Detect which cell encompasses the target text, then output its (x, y) center coordinate. 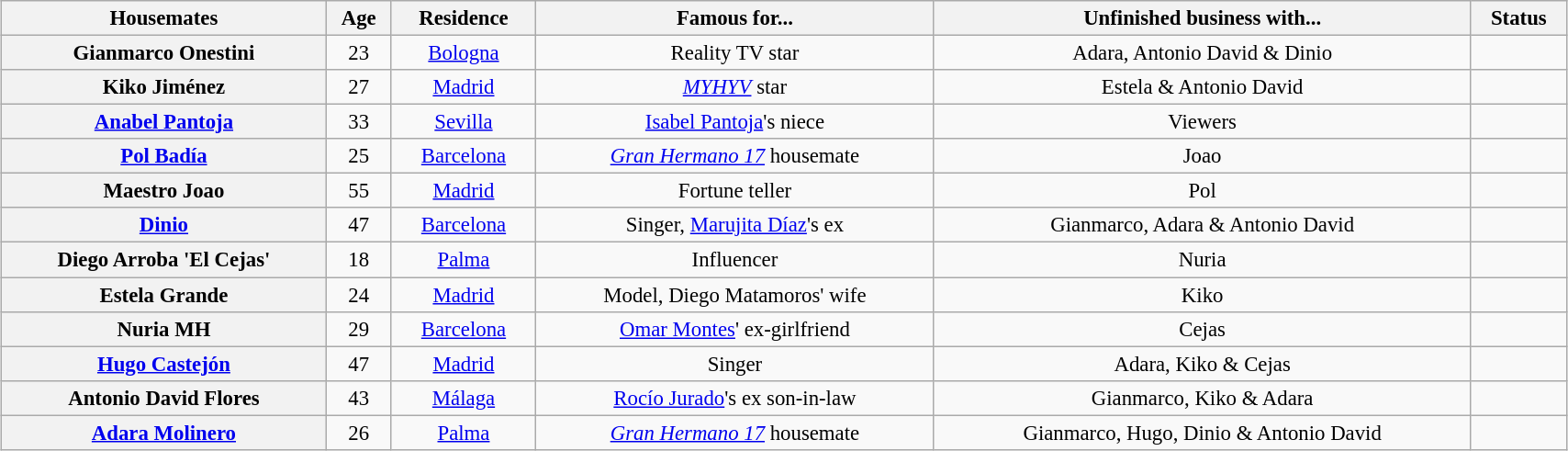
Famous for... (734, 18)
Fortune teller (734, 191)
Singer, Marujita Díaz's ex (734, 225)
Adara, Antonio David & Dinio (1203, 52)
Adara, Kiko & Cejas (1203, 364)
Anabel Pantoja (164, 122)
Bologna (464, 52)
23 (358, 52)
Estela & Antonio David (1203, 87)
Viewers (1203, 122)
26 (358, 433)
Hugo Castejón (164, 364)
Rocío Jurado's ex son-in-law (734, 398)
55 (358, 191)
Omar Montes' ex-girlfriend (734, 329)
25 (358, 156)
Gianmarco Onestini (164, 52)
Antonio David Flores (164, 398)
Pol (1203, 191)
Gianmarco, Hugo, Dinio & Antonio David (1203, 433)
Age (358, 18)
Sevilla (464, 122)
Adara Molinero (164, 433)
MYHYV star (734, 87)
Málaga (464, 398)
Model, Diego Matamoros' wife (734, 295)
Dinio (164, 225)
Estela Grande (164, 295)
Isabel Pantoja's niece (734, 122)
Kiko (1203, 295)
27 (358, 87)
Reality TV star (734, 52)
Nuria MH (164, 329)
Gianmarco, Adara & Antonio David (1203, 225)
Diego Arroba 'El Cejas' (164, 260)
29 (358, 329)
43 (358, 398)
Kiko Jiménez (164, 87)
Maestro Joao (164, 191)
Singer (734, 364)
Residence (464, 18)
Status (1518, 18)
Gianmarco, Kiko & Adara (1203, 398)
Influencer (734, 260)
Nuria (1203, 260)
Joao (1203, 156)
Pol Badía (164, 156)
Unfinished business with... (1203, 18)
24 (358, 295)
Cejas (1203, 329)
Housemates (164, 18)
18 (358, 260)
33 (358, 122)
